Scan for the cell matching the given text and deliver its [x, y] coordinate at center. 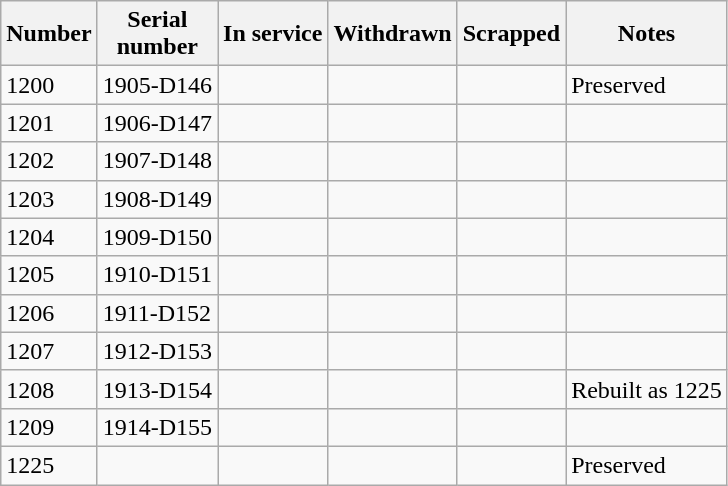
1208 [49, 389]
1911-D152 [157, 313]
1204 [49, 237]
Notes [647, 34]
Withdrawn [392, 34]
In service [273, 34]
Number [49, 34]
1201 [49, 123]
1209 [49, 427]
1908-D149 [157, 199]
1200 [49, 85]
1906-D147 [157, 123]
1206 [49, 313]
1202 [49, 161]
1205 [49, 275]
1909-D150 [157, 237]
1207 [49, 351]
1907-D148 [157, 161]
1910-D151 [157, 275]
1913-D154 [157, 389]
1914-D155 [157, 427]
1905-D146 [157, 85]
1203 [49, 199]
Scrapped [511, 34]
Rebuilt as 1225 [647, 389]
1912-D153 [157, 351]
1225 [49, 465]
Serialnumber [157, 34]
